Find where the given text appears and provide that cell's center as [X, Y] coordinate. 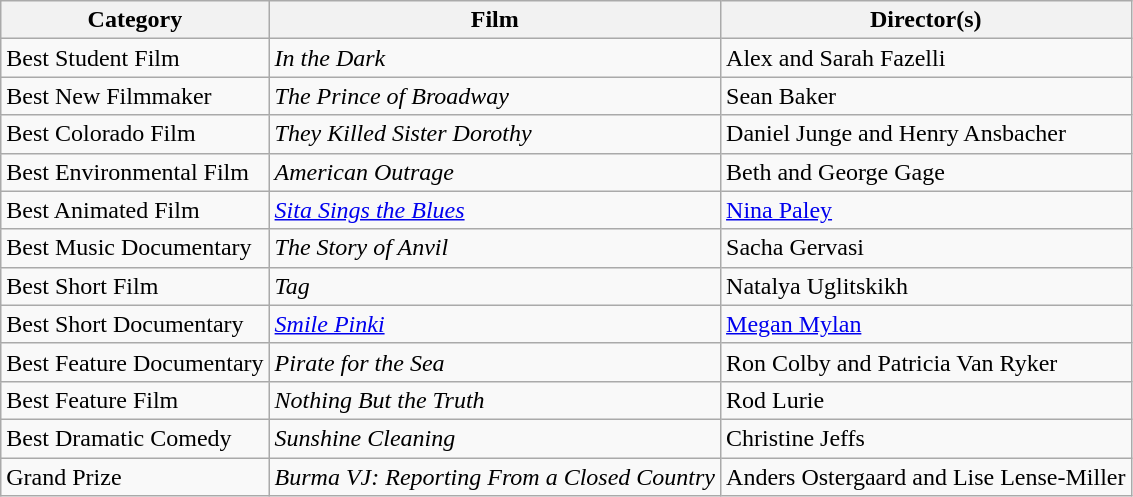
Sita Sings the Blues [494, 210]
Best Animated Film [135, 210]
Best Short Film [135, 286]
Rod Lurie [926, 400]
Smile Pinki [494, 324]
Best Feature Film [135, 400]
Best Short Documentary [135, 324]
Nothing But the Truth [494, 400]
They Killed Sister Dorothy [494, 134]
Nina Paley [926, 210]
Best Dramatic Comedy [135, 438]
Sean Baker [926, 96]
Tag [494, 286]
Pirate for the Sea [494, 362]
Category [135, 20]
Best Student Film [135, 58]
American Outrage [494, 172]
Best New Filmmaker [135, 96]
Director(s) [926, 20]
Christine Jeffs [926, 438]
In the Dark [494, 58]
The Prince of Broadway [494, 96]
Best Feature Documentary [135, 362]
Alex and Sarah Fazelli [926, 58]
Beth and George Gage [926, 172]
Best Colorado Film [135, 134]
Megan Mylan [926, 324]
The Story of Anvil [494, 248]
Best Environmental Film [135, 172]
Film [494, 20]
Grand Prize [135, 477]
Burma VJ: Reporting From a Closed Country [494, 477]
Best Music Documentary [135, 248]
Ron Colby and Patricia Van Ryker [926, 362]
Anders Ostergaard and Lise Lense-Miller [926, 477]
Sunshine Cleaning [494, 438]
Natalya Uglitskikh [926, 286]
Sacha Gervasi [926, 248]
Daniel Junge and Henry Ansbacher [926, 134]
